From the cell containing the given text, extract its center point as [X, Y] coordinate. 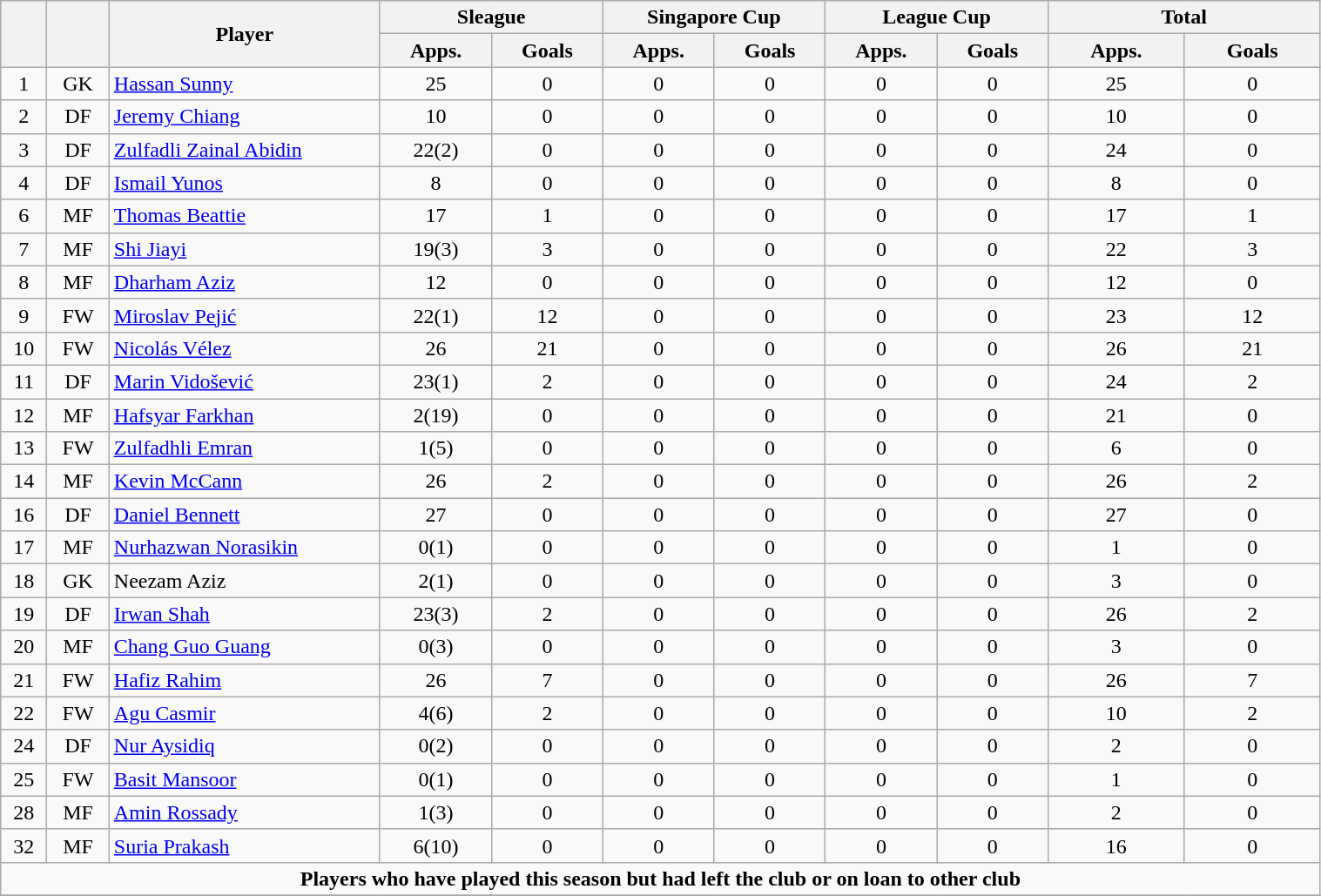
Suria Prakash [244, 845]
Ismail Yunos [244, 183]
1(3) [435, 812]
Chang Guo Guang [244, 647]
Player [244, 34]
Sleague [491, 17]
Nur Aysidiq [244, 746]
22(1) [435, 315]
Miroslav Pejić [244, 315]
4(6) [435, 713]
23 [1116, 315]
Hafsyar Farkhan [244, 415]
Jeremy Chiang [244, 117]
14 [24, 482]
Zulfadhli Emran [244, 448]
Basit Mansoor [244, 779]
League Cup [937, 17]
19(3) [435, 249]
Dharham Aziz [244, 282]
1(5) [435, 448]
Neezam Aziz [244, 581]
Agu Casmir [244, 713]
Singapore Cup [714, 17]
23(3) [435, 614]
Players who have played this season but had left the club or on loan to other club [660, 879]
0(3) [435, 647]
13 [24, 448]
2(19) [435, 415]
Marin Vidošević [244, 381]
9 [24, 315]
Nurhazwan Norasikin [244, 548]
28 [24, 812]
Irwan Shah [244, 614]
19 [24, 614]
Daniel Bennett [244, 515]
18 [24, 581]
Hassan Sunny [244, 84]
Kevin McCann [244, 482]
Hafiz Rahim [244, 680]
4 [24, 183]
Amin Rossady [244, 812]
Thomas Beattie [244, 216]
11 [24, 381]
0(2) [435, 746]
Zulfadli Zainal Abidin [244, 150]
Nicolás Vélez [244, 348]
20 [24, 647]
32 [24, 845]
Shi Jiayi [244, 249]
22(2) [435, 150]
2(1) [435, 581]
Total [1184, 17]
6(10) [435, 845]
23(1) [435, 381]
